Identify which cell holds the provided text, then report its [X, Y] central coordinate. 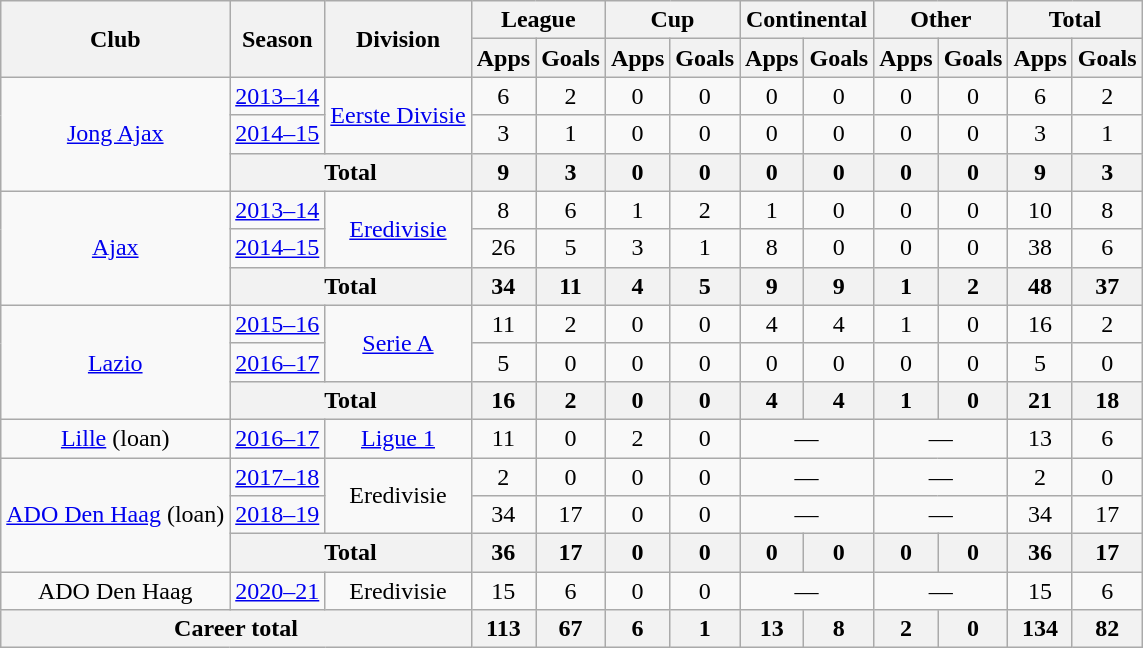
26 [503, 248]
82 [1107, 629]
2020–21 [278, 591]
Career total [236, 629]
Lazio [116, 362]
Other [941, 20]
113 [503, 629]
Season [278, 39]
Jong Ajax [116, 134]
Club [116, 39]
2017–18 [278, 477]
League [538, 20]
134 [1040, 629]
10 [1040, 210]
Eerste Divisie [398, 115]
18 [1107, 400]
Ligue 1 [398, 438]
21 [1040, 400]
48 [1040, 286]
Serie A [398, 343]
Continental [807, 20]
67 [571, 629]
Ajax [116, 248]
38 [1040, 248]
ADO Den Haag (loan) [116, 515]
ADO Den Haag [116, 591]
Cup [672, 20]
Division [398, 39]
37 [1107, 286]
Lille (loan) [116, 438]
2018–19 [278, 515]
2015–16 [278, 324]
